Extract the [x, y] coordinate from the center of the cell holding the provided text.  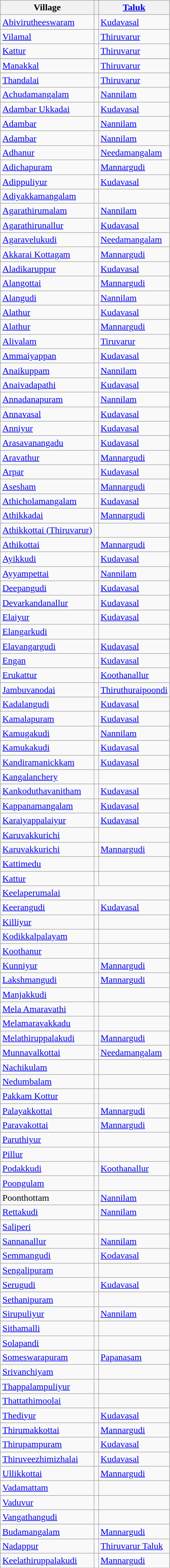
Deepangudi [47, 588]
Lakshmangudi [47, 980]
Sannanallur [47, 1241]
Nadappur [47, 1546]
Thirupampuram [47, 1444]
Palayakkottai [47, 1111]
Aravathur [47, 458]
Adichapuram [47, 167]
Anaikuppam [47, 370]
Papanasam [134, 1358]
Athikkadai [47, 516]
Pakkam Kottur [47, 1096]
Arasavanangadu [47, 443]
Vangathangudi [47, 1517]
Kattimedu [47, 864]
Thirumakkottai [47, 1430]
Elaiyur [47, 617]
Budamangalam [47, 1531]
Someswarapuram [47, 1358]
Ayikkudi [47, 559]
Killiyur [47, 922]
Kunniyur [47, 966]
Pillur [47, 1154]
Kodikkalpalayam [47, 937]
Nachikulam [47, 1067]
Engan [47, 661]
Kamalapuram [47, 719]
Melamaravakkadu [47, 1023]
Koothanur [47, 951]
Srivanchiyam [47, 1372]
Mela Amaravathi [47, 1009]
Ayyampettai [47, 574]
Thattathimoolai [47, 1401]
Podakkudi [47, 1169]
Agarathirunallur [47, 225]
Alangudi [47, 298]
Kamukakudi [47, 748]
Anniyur [47, 429]
Thiruvarur Taluk [134, 1546]
Serugudi [47, 1285]
Ammaiyappan [47, 356]
Kodavasal [134, 1256]
Adambar Ukkadai [47, 109]
Keelathiruppalakudi [47, 1560]
Village [47, 8]
Sirupuliyur [47, 1314]
Kandiramanickkam [47, 762]
Keelaperumalai [47, 893]
Alangottai [47, 283]
Saliperi [47, 1227]
Thandalai [47, 80]
Jambuvanodai [47, 690]
Nedumbalam [47, 1081]
Athicholamangalam [47, 501]
Annadanapuram [47, 399]
Anaivadapathi [47, 385]
Karaiyappalaiyur [47, 820]
Adippuliyur [47, 182]
Keerangudi [47, 908]
Erukattur [47, 675]
Athikottai [47, 545]
Paravakottai [47, 1125]
Manakkal [47, 66]
Kangalanchery [47, 777]
Adiyakkamangalam [47, 196]
Taluk [134, 8]
Achudamangalam [47, 95]
Abivirutheeswaram [47, 22]
Poonthottam [47, 1198]
Melathiruppalakudi [47, 1038]
Sethanipuram [47, 1299]
Thiruveezhimizhalai [47, 1459]
Munnavalkottai [47, 1052]
Kamugakudi [47, 733]
Agarathirumalam [47, 211]
Poongulam [47, 1183]
Agaravelukudi [47, 240]
Arpar [47, 472]
Aladikaruppur [47, 269]
Elavangargudi [47, 646]
Kappanamangalam [47, 806]
Vilamal [47, 37]
Ullikkottai [47, 1473]
Kadalangudi [47, 704]
Thiruthuraipoondi [134, 690]
Adhanur [47, 153]
Vadamattam [47, 1488]
Semmangudi [47, 1256]
Tiruvarur [134, 341]
Asesham [47, 487]
Athikkottai (Thiruvarur) [47, 530]
Kankoduthavanitham [47, 791]
Devarkandanallur [47, 602]
Vaduvur [47, 1502]
Sithamalli [47, 1328]
Solapandi [47, 1343]
Sengalipuram [47, 1270]
Manjakkudi [47, 994]
Paruthiyur [47, 1140]
Elangarkudi [47, 631]
Alivalam [47, 341]
Akkarai Kottagam [47, 254]
Thediyur [47, 1415]
Thappalampuliyur [47, 1386]
Rettakudi [47, 1212]
Annavasal [47, 414]
